Output the (x, y) coordinate of the center of the cell containing the given text.  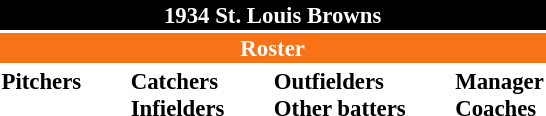
1934 St. Louis Browns (272, 15)
Roster (272, 48)
